Find where the given text appears and provide that cell's center as [x, y] coordinate. 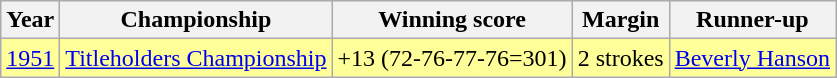
Winning score [452, 20]
Year [30, 20]
2 strokes [620, 58]
Runner-up [752, 20]
1951 [30, 58]
Beverly Hanson [752, 58]
+13 (72-76-77-76=301) [452, 58]
Championship [196, 20]
Titleholders Championship [196, 58]
Margin [620, 20]
